Return the (X, Y) coordinate for the center point of the cell that contains the specified text.  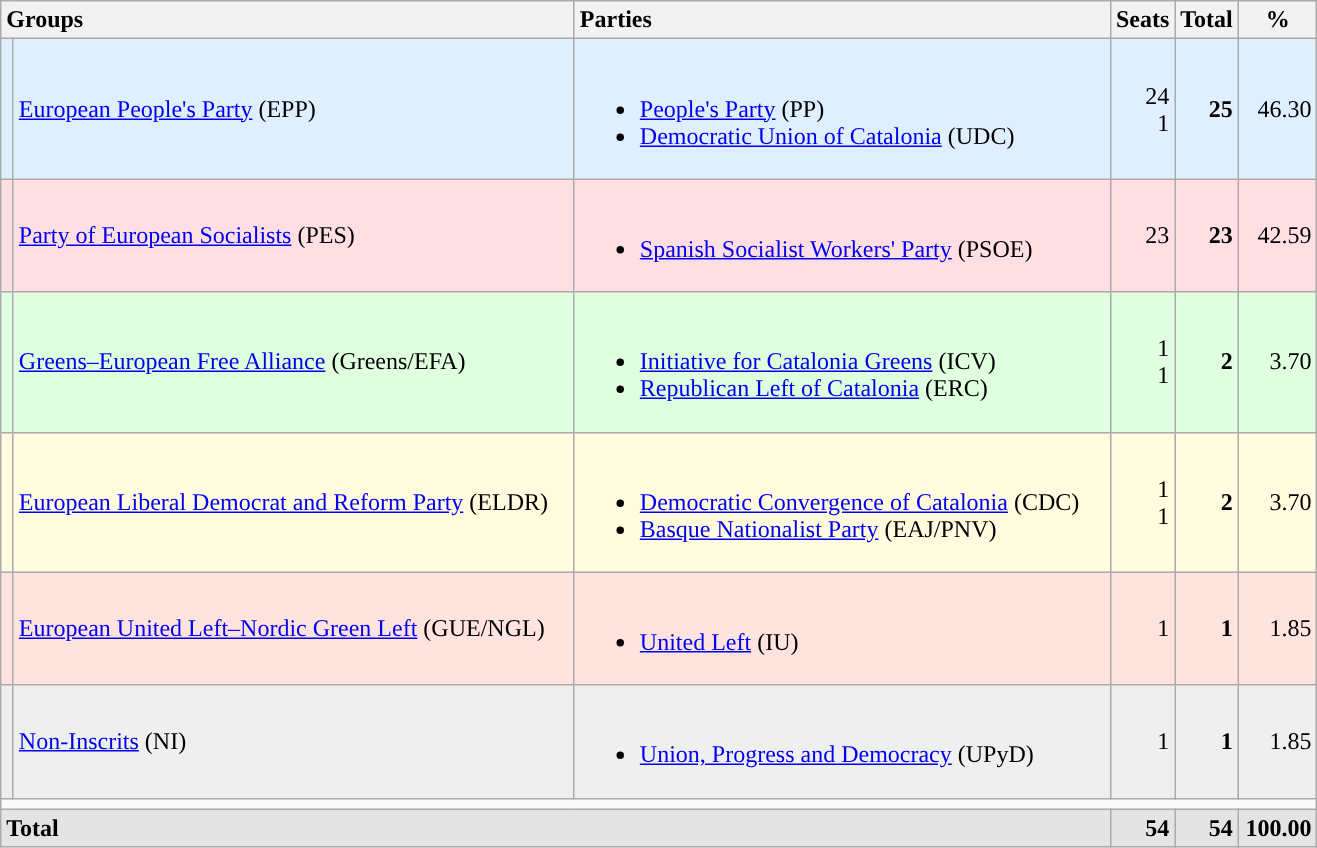
Non-Inscrits (NI) (294, 742)
Seats (1142, 20)
European Liberal Democrat and Reform Party (ELDR) (294, 502)
25 (1207, 109)
People's Party (PP)Democratic Union of Catalonia (UDC) (842, 109)
241 (1142, 109)
Groups (288, 20)
42.59 (1278, 236)
European People's Party (EPP) (294, 109)
Party of European Socialists (PES) (294, 236)
46.30 (1278, 109)
Union, Progress and Democracy (UPyD) (842, 742)
Parties (842, 20)
Spanish Socialist Workers' Party (PSOE) (842, 236)
Democratic Convergence of Catalonia (CDC)Basque Nationalist Party (EAJ/PNV) (842, 502)
United Left (IU) (842, 628)
European United Left–Nordic Green Left (GUE/NGL) (294, 628)
100.00 (1278, 828)
Greens–European Free Alliance (Greens/EFA) (294, 362)
Initiative for Catalonia Greens (ICV)Republican Left of Catalonia (ERC) (842, 362)
% (1278, 20)
